From the cell containing the given text, extract its center point as (x, y) coordinate. 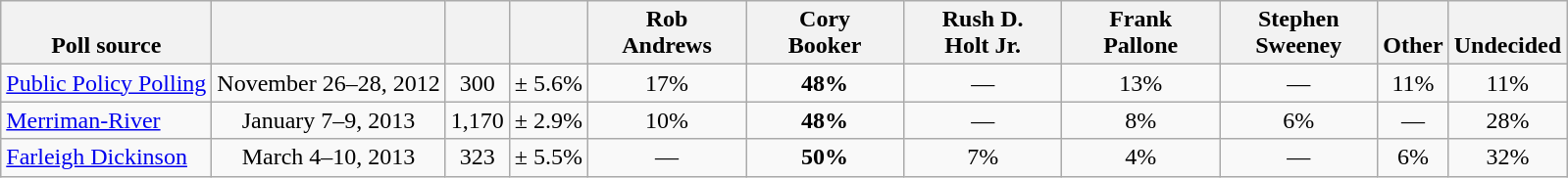
32% (1507, 157)
January 7–9, 2013 (329, 120)
Merriman-River (106, 120)
± 2.9% (548, 120)
FrankPallone (1141, 33)
Rush D.Holt Jr. (983, 33)
17% (667, 83)
StephenSweeney (1298, 33)
Poll source (106, 33)
8% (1141, 120)
March 4–10, 2013 (329, 157)
4% (1141, 157)
1,170 (477, 120)
28% (1507, 120)
± 5.5% (548, 157)
7% (983, 157)
50% (826, 157)
CoryBooker (826, 33)
Other (1413, 33)
RobAndrews (667, 33)
± 5.6% (548, 83)
November 26–28, 2012 (329, 83)
Public Policy Polling (106, 83)
300 (477, 83)
10% (667, 120)
Farleigh Dickinson (106, 157)
Undecided (1507, 33)
323 (477, 157)
13% (1141, 83)
